Scan for the cell matching the given text and deliver its (X, Y) coordinate at center. 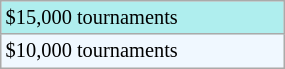
$15,000 tournaments (142, 17)
$10,000 tournaments (142, 51)
